Capture the cell that displays the provided text and extract its [X, Y] central coordinate. 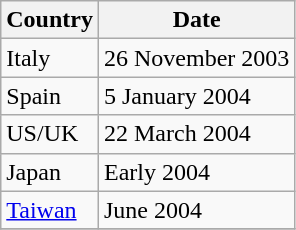
26 November 2003 [196, 58]
US/UK [50, 134]
Japan [50, 172]
22 March 2004 [196, 134]
June 2004 [196, 210]
Spain [50, 96]
Early 2004 [196, 172]
Country [50, 20]
Italy [50, 58]
5 January 2004 [196, 96]
Date [196, 20]
Taiwan [50, 210]
